Return the [x, y] coordinate for the center point of the cell that contains the specified text.  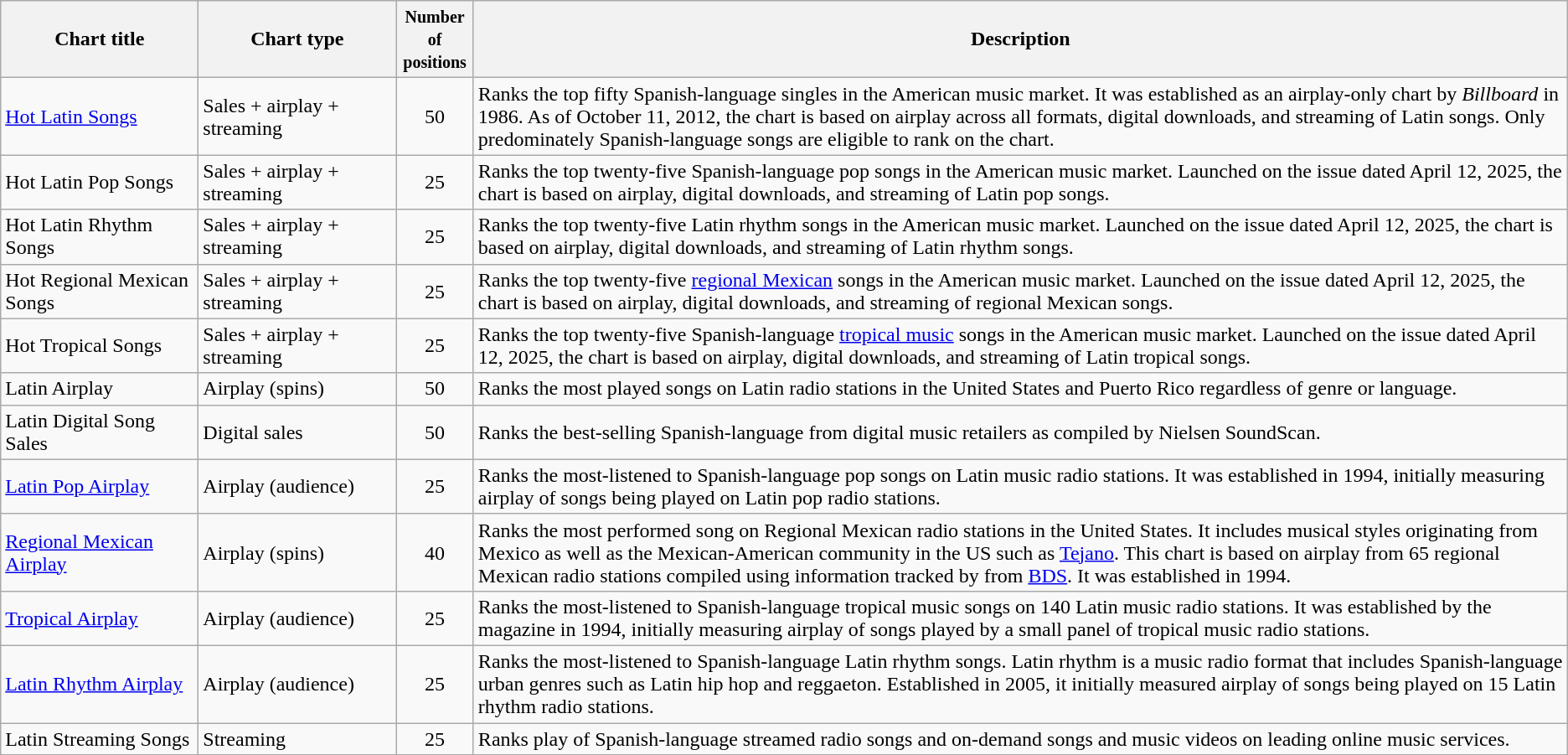
Latin Digital Song Sales [100, 432]
Latin Streaming Songs [100, 738]
Hot Latin Songs [100, 116]
Ranks play of Spanish-language streamed radio songs and on-demand songs and music videos on leading online music services. [1020, 738]
Chart title [100, 39]
Streaming [297, 738]
Latin Rhythm Airplay [100, 684]
Number ofpositions [435, 39]
Chart type [297, 39]
Digital sales [297, 432]
Ranks the most played songs on Latin radio stations in the United States and Puerto Rico regardless of genre or language. [1020, 389]
Hot Tropical Songs [100, 345]
Hot Latin Pop Songs [100, 183]
40 [435, 552]
Hot Latin Rhythm Songs [100, 236]
Description [1020, 39]
Latin Pop Airplay [100, 486]
Regional Mexican Airplay [100, 552]
Ranks the best-selling Spanish-language from digital music retailers as compiled by Nielsen SoundScan. [1020, 432]
Tropical Airplay [100, 618]
Hot Regional Mexican Songs [100, 292]
Latin Airplay [100, 389]
